Detect which cell encompasses the target text, then output its [X, Y] center coordinate. 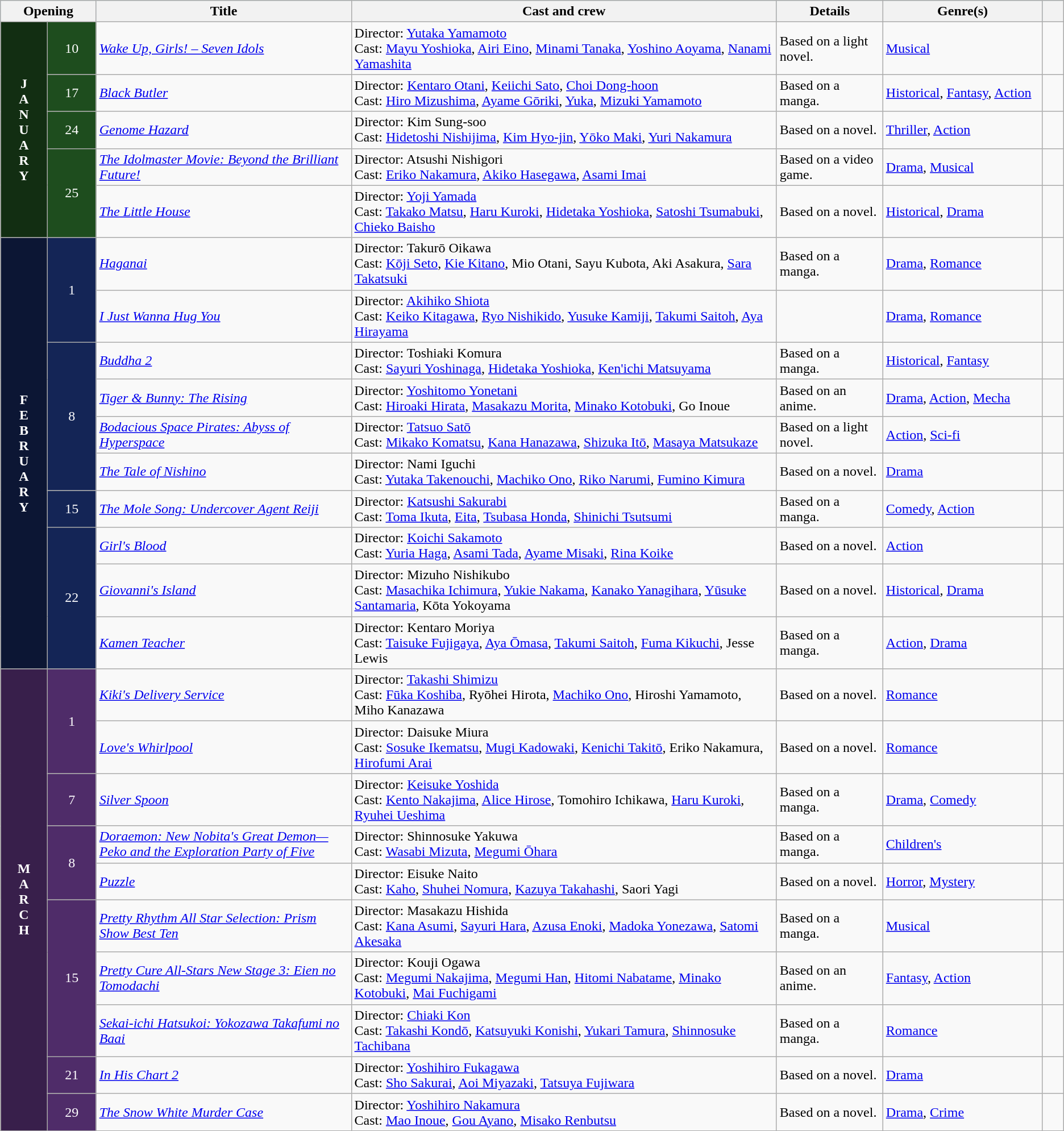
24 [72, 130]
17 [72, 93]
21 [72, 1075]
Director: Daisuke Miura Cast: Sosuke Ikematsu, Mugi Kadowaki, Kenichi Takitō, Eriko Nakamura, Hirofumi Arai [564, 747]
Director: Kentaro Moriya Cast: Taisuke Fujigaya, Aya Ōmasa, Takumi Saitoh, Fuma Kikuchi, Jesse Lewis [564, 643]
Director: Shinnosuke Yakuwa Cast: Wasabi Mizuta, Megumi Ōhara [564, 845]
Director: Eisuke Naito Cast: Kaho, Shuhei Nomura, Kazuya Takahashi, Saori Yagi [564, 881]
Comedy, Action [963, 508]
Action [963, 546]
Director: Yoshihiro Fukagawa Cast: Sho Sakurai, Aoi Miyazaki, Tatsuya Fujiwara [564, 1075]
Pretty Rhythm All Star Selection: Prism Show Best Ten [224, 926]
Doraemon: New Nobita's Great Demon—Peko and the Exploration Party of Five [224, 845]
Director: Keisuke Yoshida Cast: Kento Nakajima, Alice Hirose, Tomohiro Ichikawa, Haru Kuroki, Ryuhei Ueshima [564, 800]
Action, Sci-fi [963, 434]
Silver Spoon [224, 800]
Black Butler [224, 93]
Giovanni's Island [224, 591]
Historical, Fantasy [963, 360]
Buddha 2 [224, 360]
Director: Atsushi Nishigori Cast: Eriko Nakamura, Akiko Hasegawa, Asami Imai [564, 167]
Director: Tatsuo Satō Cast: Mikako Komatsu, Kana Hanazawa, Shizuka Itō, Masaya Matsukaze [564, 434]
JANUARY [24, 130]
Director: Masakazu Hishida Cast: Kana Asumi, Sayuri Hara, Azusa Enoki, Madoka Yonezawa, Satomi Akesaka [564, 926]
Director: Chiaki Kon Cast: Takashi Kondō, Katsuyuki Konishi, Yukari Tamura, Shinnosuke Tachibana [564, 1030]
In His Chart 2 [224, 1075]
MARCH [24, 900]
10 [72, 48]
7 [72, 800]
22 [72, 598]
The Snow White Murder Case [224, 1112]
Thriller, Action [963, 130]
Horror, Mystery [963, 881]
Based on a video game. [830, 167]
Historical, Fantasy, Action [963, 93]
Director: Kouji Ogawa Cast: Megumi Nakajima, Megumi Han, Hitomi Nabatame, Minako Kotobuki, Mai Fuchigami [564, 978]
Tiger & Bunny: The Rising [224, 398]
Director: Nami Iguchi Cast: Yutaka Takenouchi, Machiko Ono, Riko Narumi, Fumino Kimura [564, 472]
Bodacious Space Pirates: Abyss of Hyperspace [224, 434]
Director: Akihiko Shiota Cast: Keiko Kitagawa, Ryo Nishikido, Yusuke Kamiji, Takumi Saitoh, Aya Hirayama [564, 316]
Drama, Musical [963, 167]
29 [72, 1112]
Director: Toshiaki Komura Cast: Sayuri Yoshinaga, Hidetaka Yoshioka, Ken'ichi Matsuyama [564, 360]
Children's [963, 845]
Director: Yoji Yamada Cast: Takako Matsu, Haru Kuroki, Hidetaka Yoshioka, Satoshi Tsumabuki, Chieko Baisho [564, 211]
Director: Yoshihiro Nakamura Cast: Mao Inoue, Gou Ayano, Misako Renbutsu [564, 1112]
Puzzle [224, 881]
I Just Wanna Hug You [224, 316]
Haganai [224, 264]
Director: Kentaro Otani, Keiichi Sato, Choi Dong-hoon Cast: Hiro Mizushima, Ayame Gōriki, Yuka, Mizuki Yamamoto [564, 93]
Title [224, 11]
Love's Whirlpool [224, 747]
The Little House [224, 211]
Pretty Cure All-Stars New Stage 3: Eien no Tomodachi [224, 978]
Action, Drama [963, 643]
Drama, Action, Mecha [963, 398]
Kamen Teacher [224, 643]
Sekai-ichi Hatsukoi: Yokozawa Takafumi no Baai [224, 1030]
Director: Katsushi Sakurabi Cast: Toma Ikuta, Eita, Tsubasa Honda, Shinichi Tsutsumi [564, 508]
Wake Up, Girls! – Seven Idols [224, 48]
Genre(s) [963, 11]
Kiki's Delivery Service [224, 695]
Opening [48, 11]
Drama, Crime [963, 1112]
Director: Takashi Shimizu Cast: Fūka Koshiba, Ryōhei Hirota, Machiko Ono, Hiroshi Yamamoto, Miho Kanazawa [564, 695]
Girl's Blood [224, 546]
Cast and crew [564, 11]
FEBRUARY [24, 454]
25 [72, 193]
The Tale of Nishino [224, 472]
The Mole Song: Undercover Agent Reiji [224, 508]
Fantasy, Action [963, 978]
Genome Hazard [224, 130]
Director: Yoshitomo Yonetani Cast: Hiroaki Hirata, Masakazu Morita, Minako Kotobuki, Go Inoue [564, 398]
Details [830, 11]
Director: Koichi Sakamoto Cast: Yuria Haga, Asami Tada, Ayame Misaki, Rina Koike [564, 546]
Drama, Comedy [963, 800]
Director: Kim Sung-soo Cast: Hidetoshi Nishijima, Kim Hyo-jin, Yōko Maki, Yuri Nakamura [564, 130]
Director: Takurō Oikawa Cast: Kōji Seto, Kie Kitano, Mio Otani, Sayu Kubota, Aki Asakura, Sara Takatsuki [564, 264]
Director: Yutaka Yamamoto Cast: Mayu Yoshioka, Airi Eino, Minami Tanaka, Yoshino Aoyama, Nanami Yamashita [564, 48]
Director: Mizuho Nishikubo Cast: Masachika Ichimura, Yukie Nakama, Kanako Yanagihara, Yūsuke Santamaria, Kōta Yokoyama [564, 591]
The Idolmaster Movie: Beyond the Brilliant Future! [224, 167]
